Determine the (X, Y) coordinate at the center of the cell enclosing the given text.  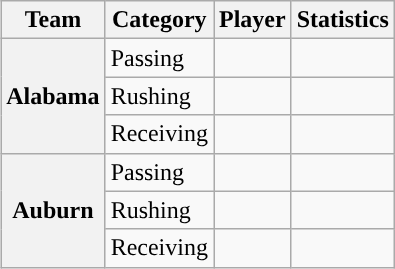
Player (253, 20)
Auburn (53, 210)
Statistics (342, 20)
Team (53, 20)
Alabama (53, 96)
Category (159, 20)
